Detect which cell encompasses the target text, then output its (x, y) center coordinate. 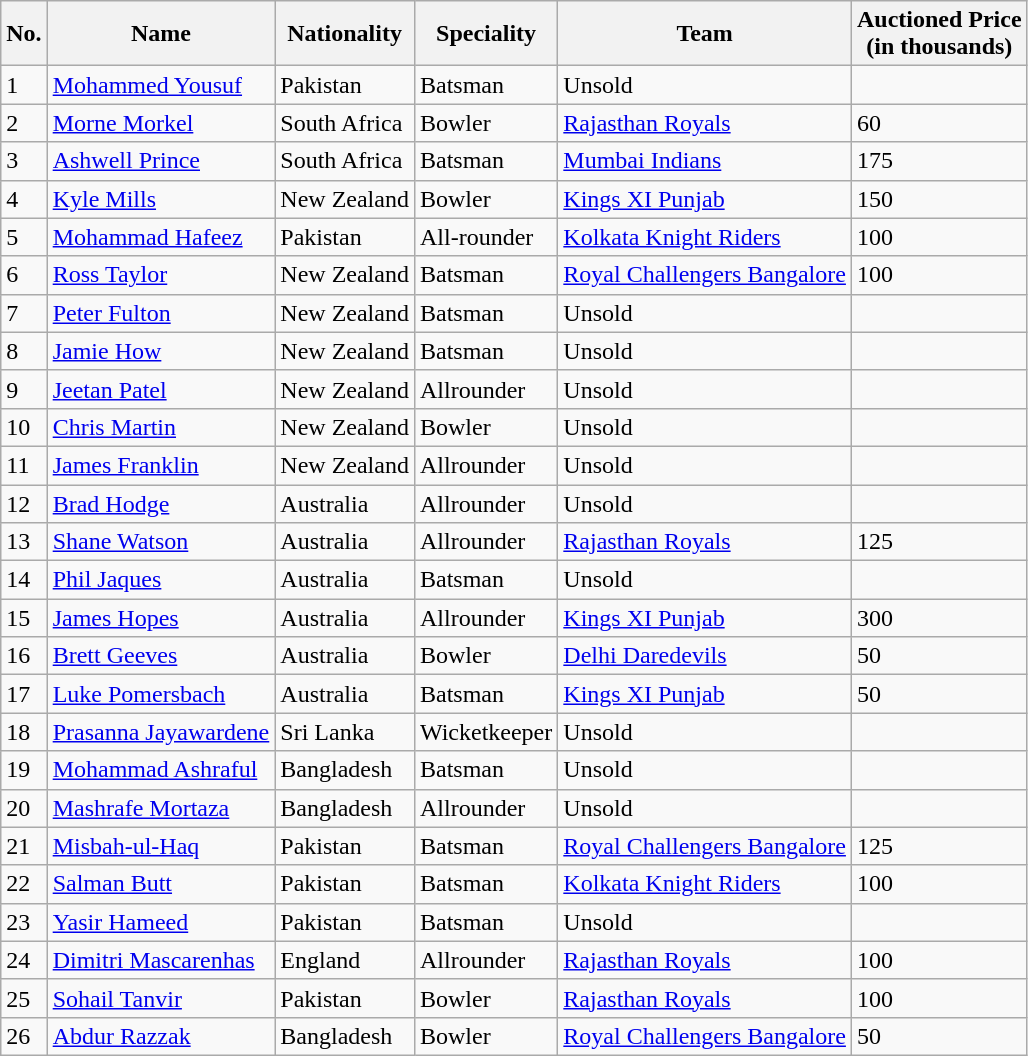
Ashwell Prince (161, 161)
Mumbai Indians (705, 161)
Nationality (345, 34)
2 (24, 123)
150 (939, 199)
20 (24, 808)
10 (24, 427)
Speciality (486, 34)
4 (24, 199)
All-rounder (486, 237)
Delhi Daredevils (705, 656)
Mohammad Hafeez (161, 237)
6 (24, 275)
Peter Fulton (161, 313)
21 (24, 846)
Kyle Mills (161, 199)
James Franklin (161, 465)
3 (24, 161)
Brett Geeves (161, 656)
Misbah-ul-Haq (161, 846)
James Hopes (161, 618)
England (345, 960)
Luke Pomersbach (161, 694)
Salman Butt (161, 884)
Wicketkeeper (486, 732)
23 (24, 922)
Mohammed Yousuf (161, 85)
16 (24, 656)
Jeetan Patel (161, 389)
Team (705, 34)
14 (24, 580)
9 (24, 389)
24 (24, 960)
8 (24, 351)
300 (939, 618)
26 (24, 1036)
Jamie How (161, 351)
15 (24, 618)
12 (24, 503)
7 (24, 313)
Mohammad Ashraful (161, 770)
25 (24, 998)
60 (939, 123)
17 (24, 694)
Yasir Hameed (161, 922)
Chris Martin (161, 427)
Morne Morkel (161, 123)
Name (161, 34)
Mashrafe Mortaza (161, 808)
Auctioned Price(in thousands) (939, 34)
Sri Lanka (345, 732)
22 (24, 884)
11 (24, 465)
175 (939, 161)
Sohail Tanvir (161, 998)
No. (24, 34)
Prasanna Jayawardene (161, 732)
Phil Jaques (161, 580)
1 (24, 85)
13 (24, 542)
Ross Taylor (161, 275)
19 (24, 770)
Abdur Razzak (161, 1036)
Dimitri Mascarenhas (161, 960)
18 (24, 732)
5 (24, 237)
Shane Watson (161, 542)
Brad Hodge (161, 503)
